Determine the [x, y] coordinate at the center of the cell enclosing the given text.  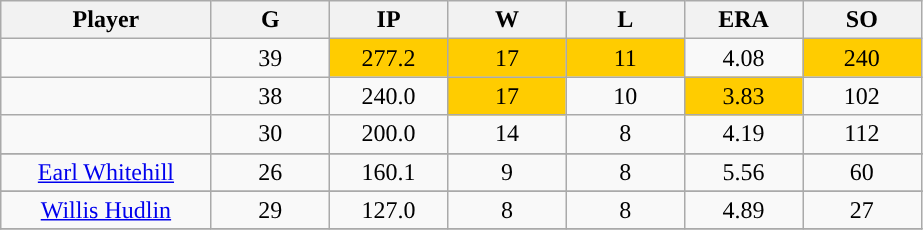
39 [270, 58]
5.56 [743, 172]
240.0 [388, 96]
10 [625, 96]
160.1 [388, 172]
9 [507, 172]
30 [270, 134]
102 [862, 96]
38 [270, 96]
277.2 [388, 58]
4.19 [743, 134]
27 [862, 210]
29 [270, 210]
14 [507, 134]
127.0 [388, 210]
3.83 [743, 96]
Player [106, 20]
240 [862, 58]
W [507, 20]
112 [862, 134]
Willis Hudlin [106, 210]
11 [625, 58]
26 [270, 172]
200.0 [388, 134]
L [625, 20]
G [270, 20]
SO [862, 20]
60 [862, 172]
IP [388, 20]
Earl Whitehill [106, 172]
ERA [743, 20]
4.89 [743, 210]
4.08 [743, 58]
